Return [x, y] of the center of cell containing provided text 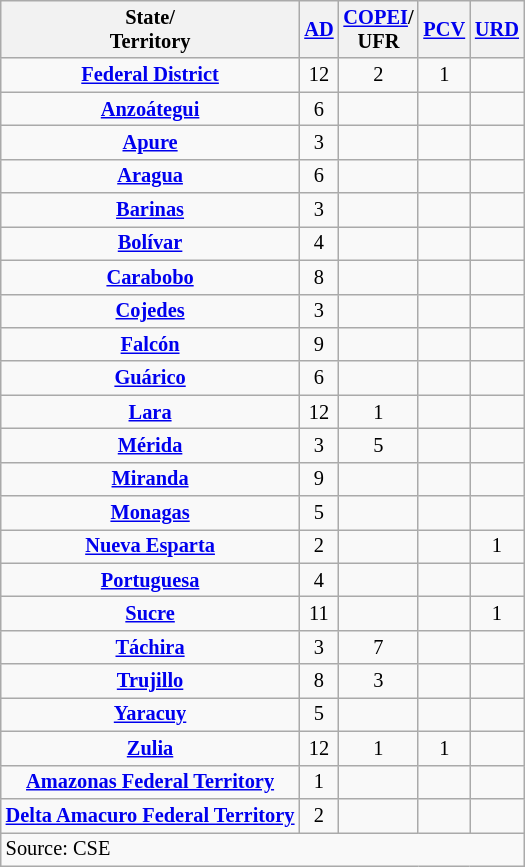
COPEI/UFR [379, 29]
Cojedes [150, 311]
Federal District [150, 75]
Aragua [150, 176]
Carabobo [150, 277]
Barinas [150, 210]
AD [318, 29]
Yaracuy [150, 714]
Zulia [150, 748]
11 [318, 613]
Amazonas Federal Territory [150, 782]
Apure [150, 142]
Delta Amacuro Federal Territory [150, 815]
Mérida [150, 445]
Guárico [150, 378]
Miranda [150, 479]
Falcón [150, 344]
Nueva Esparta [150, 546]
State/Territory [150, 29]
Anzoátegui [150, 109]
Source: CSE [262, 849]
Portuguesa [150, 580]
URD [497, 29]
7 [379, 647]
Bolívar [150, 243]
Trujillo [150, 681]
Monagas [150, 513]
Táchira [150, 647]
Sucre [150, 613]
Lara [150, 412]
PCV [444, 29]
